Pinpoint the cell where the given text exists, returning its (X, Y) midpoint coordinate. 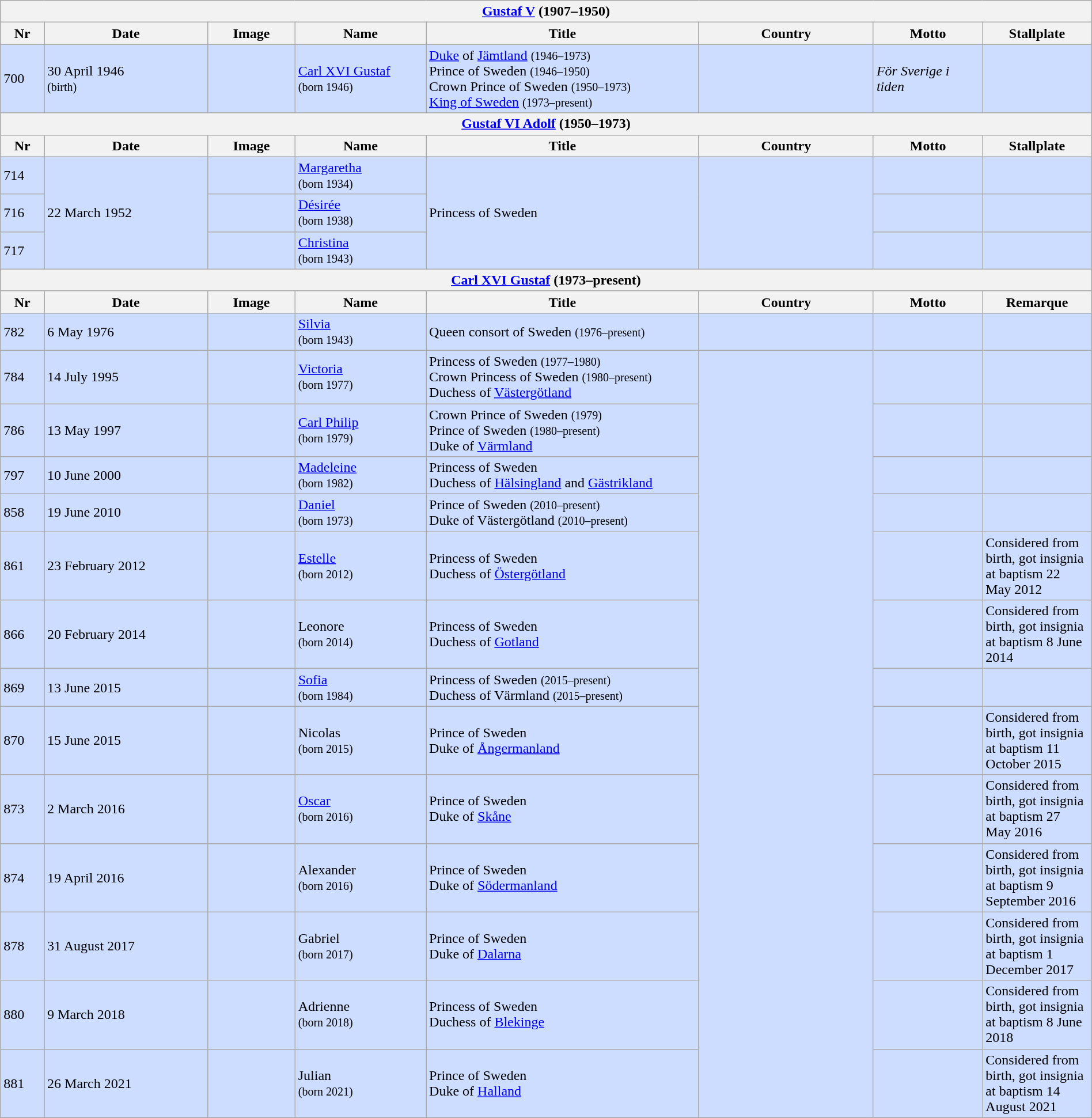
Considered from birth, got insignia at baptism 1 December 2017 (1037, 946)
Considered from birth, got insignia at baptism 27 May 2016 (1037, 809)
873 (22, 809)
714 (22, 175)
Crown Prince of Sweden (1979)Prince of Sweden (1980–present)Duke of Värmland (563, 430)
Considered from birth, got insignia at baptism 9 September 2016 (1037, 878)
19 June 2010 (126, 513)
10 June 2000 (126, 476)
Carl XVI Gustaf (1973–present) (546, 280)
870 (22, 741)
782 (22, 332)
866 (22, 635)
Princess of Sweden (563, 213)
Considered from birth, got insignia at baptism 22 May 2012 (1037, 566)
874 (22, 878)
700 (22, 78)
Prince of SwedenDuke of Dalarna (563, 946)
Alexander(born 2016) (361, 878)
Daniel(born 1973) (361, 513)
19 April 2016 (126, 878)
Margaretha(born 1934) (361, 175)
861 (22, 566)
Princess of SwedenDuchess of Gotland (563, 635)
Estelle(born 2012) (361, 566)
880 (22, 1015)
22 March 1952 (126, 213)
Gustaf V (1907–1950) (546, 12)
784 (22, 377)
Princess of SwedenDuchess of Blekinge (563, 1015)
Oscar(born 2016) (361, 809)
Considered from birth, got insignia at baptism 8 June 2018 (1037, 1015)
878 (22, 946)
881 (22, 1083)
Princess of SwedenDuchess of Östergötland (563, 566)
30 April 1946(birth) (126, 78)
Queen consort of Sweden (1976–present) (563, 332)
Victoria(born 1977) (361, 377)
Prince of Sweden (2010–present)Duke of Västergötland (2010–present) (563, 513)
2 March 2016 (126, 809)
Désirée(born 1938) (361, 213)
869 (22, 688)
23 February 2012 (126, 566)
Princess of Sweden (1977–1980)Crown Princess of Sweden (1980–present)Duchess of Västergötland (563, 377)
797 (22, 476)
Duke of Jämtland (1946–1973)Prince of Sweden (1946–1950)Crown Prince of Sweden (1950–1973)King of Sweden (1973–present) (563, 78)
Nicolas(born 2015) (361, 741)
31 August 2017 (126, 946)
Julian(born 2021) (361, 1083)
15 June 2015 (126, 741)
20 February 2014 (126, 635)
Remarque (1037, 302)
6 May 1976 (126, 332)
Prince of SwedenDuke of Skåne (563, 809)
Prince of SwedenDuke of Halland (563, 1083)
Prince of SwedenDuke of Ångermanland (563, 741)
Silvia(born 1943) (361, 332)
9 March 2018 (126, 1015)
Considered from birth, got insignia at baptism 8 June 2014 (1037, 635)
858 (22, 513)
Princess of Sweden (2015–present)Duchess of Värmland (2015–present) (563, 688)
13 June 2015 (126, 688)
Gabriel(born 2017) (361, 946)
26 March 2021 (126, 1083)
Adrienne(born 2018) (361, 1015)
716 (22, 213)
Sofia(born 1984) (361, 688)
13 May 1997 (126, 430)
För Sverige i tiden (927, 78)
Madeleine(born 1982) (361, 476)
Carl Philip(born 1979) (361, 430)
717 (22, 250)
Considered from birth, got insignia at baptism 14 August 2021 (1037, 1083)
Carl XVI Gustaf(born 1946) (361, 78)
14 July 1995 (126, 377)
Princess of SwedenDuchess of Hälsingland and Gästrikland (563, 476)
Christina(born 1943) (361, 250)
Leonore(born 2014) (361, 635)
Prince of SwedenDuke of Södermanland (563, 878)
Gustaf VI Adolf (1950–1973) (546, 124)
Considered from birth, got insignia at baptism 11 October 2015 (1037, 741)
786 (22, 430)
